Detect which cell encompasses the target text, then output its [x, y] center coordinate. 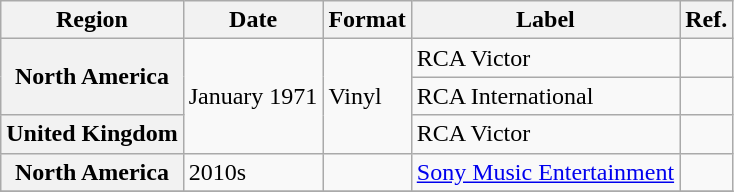
Sony Music Entertainment [545, 172]
Label [545, 20]
Region [92, 20]
RCA International [545, 96]
Ref. [706, 20]
United Kingdom [92, 134]
January 1971 [253, 96]
2010s [253, 172]
Format [367, 20]
Vinyl [367, 96]
Date [253, 20]
